Return (X, Y) of the center of cell containing provided text 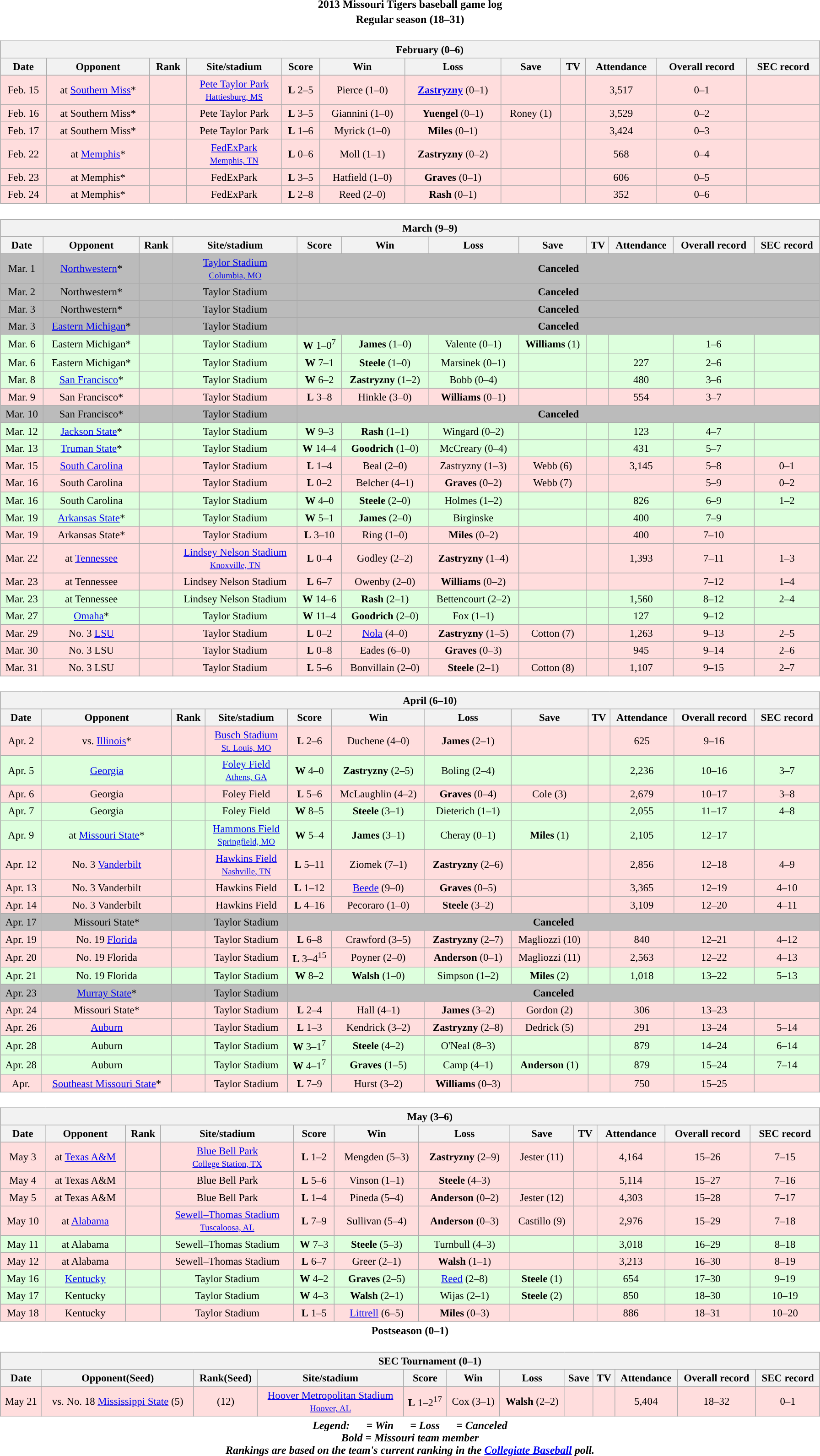
L 6–8 (309, 939)
Mar. 8 (22, 380)
March (9–9) (410, 227)
W 4–17 (309, 1065)
Boling (2–4) (468, 771)
8–12 (714, 599)
Eades (6–0) (385, 650)
0–5 (701, 178)
Birginske (474, 518)
12–21 (714, 939)
Wijas (2–1) (464, 1296)
1–6 (714, 344)
12–19 (714, 888)
Anderson (0–2) (464, 1197)
Beal (2–0) (385, 466)
McCreary (0–4) (474, 449)
2,563 (642, 958)
vs. Illinois* (107, 742)
Apr. 21 (21, 976)
L 2–6 (309, 742)
L 0–8 (319, 650)
Apr. 5 (21, 771)
Graves (2–5) (377, 1278)
James (3–2) (468, 1010)
Zastryzny (2–5) (378, 771)
Holmes (1–2) (474, 500)
Belcher (4–1) (385, 483)
L 1–2 (314, 1157)
18–32 (717, 1402)
654 (631, 1278)
Mar. 22 (22, 558)
Anderson (0–3) (464, 1221)
568 (621, 154)
2–4 (787, 599)
291 (642, 1028)
Truman State* (92, 449)
Miles (0–1) (453, 131)
1,393 (641, 558)
Graves (1–5) (378, 1065)
Littrell (6–5) (377, 1313)
Zastryzny (2–7) (468, 939)
Goodrich (2–0) (385, 616)
18–31 (707, 1313)
Jester (12) (542, 1197)
Hammons FieldSpringfield, MO (246, 835)
10–20 (785, 1313)
6–14 (787, 1045)
Magliozzi (11) (550, 958)
12–20 (714, 905)
W 11–4 (319, 616)
May 12 (23, 1261)
Cole (3) (550, 794)
L 2–4 (309, 1010)
W 14–4 (319, 449)
4–8 (787, 811)
3–6 (714, 380)
Jester (11) (542, 1157)
Apr. (21, 1083)
Omaha* (92, 616)
Apr. 9 (21, 835)
Mar. 10 (22, 414)
Bettencourt (2–2) (474, 599)
Feb. 24 (24, 195)
W 9–3 (319, 432)
Feb. 16 (24, 114)
Myrick (1–0) (362, 131)
Zastryzny (0–2) (453, 154)
Anderson (0–1) (468, 958)
Busch StadiumSt. Louis, MO (246, 742)
James (2–1) (468, 742)
May 11 (23, 1244)
Steele (2–0) (385, 500)
4–11 (787, 905)
Apr. 19 (21, 939)
886 (631, 1313)
Apr. 13 (21, 888)
L 5–11 (309, 864)
Zastryzny (1–4) (474, 558)
18–30 (707, 1296)
FedExParkMemphis, TN (234, 154)
Castillo (9) (542, 1221)
February (0–6) (410, 49)
Steele (1–0) (385, 363)
Mar. 29 (22, 633)
123 (641, 432)
0–6 (701, 195)
Apr. 24 (21, 1010)
Pineda (5–4) (377, 1197)
Hawkins FieldNashville, TN (246, 864)
1,018 (642, 976)
L 1–217 (426, 1402)
Godley (2–2) (385, 558)
Cheray (0–1) (468, 835)
Mar. 15 (22, 466)
May 4 (23, 1180)
Graves (0–2) (474, 483)
Graves (0–1) (453, 178)
Apr. 14 (21, 905)
7–17 (785, 1197)
Williams (0–2) (474, 581)
L 3–415 (309, 958)
9–13 (714, 633)
Gordon (2) (550, 1010)
May 17 (23, 1296)
Williams (1) (553, 344)
4–10 (787, 888)
15–24 (714, 1065)
Rash (1–1) (385, 432)
Lindsey Nelson StadiumKnoxville, TN (235, 558)
Hall (4–1) (378, 1010)
Mar. 30 (22, 650)
L 1–3 (309, 1028)
1–3 (787, 558)
Duchene (4–0) (378, 742)
4–7 (714, 432)
Valente (0–1) (474, 344)
4,303 (631, 1197)
2,105 (642, 835)
4,164 (631, 1157)
W 8–2 (309, 976)
4–9 (787, 864)
3,424 (621, 131)
Reed (2–0) (362, 195)
Wingard (0–2) (474, 432)
4–12 (787, 939)
Feb. 17 (24, 131)
8–18 (785, 1244)
13–24 (714, 1028)
Apr. 17 (21, 922)
Webb (7) (553, 483)
Walsh (2–1) (377, 1296)
Turnbull (4–3) (464, 1244)
Yuengel (0–1) (453, 114)
10–19 (785, 1296)
W 5–4 (309, 835)
Rash (0–1) (453, 195)
1–2 (787, 500)
Beede (9–0) (378, 888)
Mar. 12 (22, 432)
Cotton (7) (553, 633)
Kendrick (3–2) (378, 1028)
7–10 (714, 535)
Hurst (3–2) (378, 1083)
10–16 (714, 771)
May 10 (23, 1221)
Hatfield (1–0) (362, 178)
W 1–07 (319, 344)
Zastryzny (1–2) (385, 380)
Steele (1) (542, 1278)
5–14 (787, 1028)
10–17 (714, 794)
7–16 (785, 1180)
Zastryzny (0–1) (453, 90)
April (6–10) (410, 700)
Walsh (1–0) (378, 976)
Murray State* (107, 993)
3–8 (787, 794)
16–29 (707, 1244)
McLaughlin (4–2) (378, 794)
3,365 (642, 888)
Apr. 2 (21, 742)
Owenby (2–0) (385, 581)
3,517 (621, 90)
May 5 (23, 1197)
480 (641, 380)
7–9 (714, 518)
Apr. 12 (21, 864)
2,856 (642, 864)
Poyner (2–0) (378, 958)
7–12 (714, 581)
Apr. 7 (21, 811)
Zastryzny (1–3) (474, 466)
15–26 (707, 1157)
Crawford (3–5) (378, 939)
Pierce (1–0) (362, 90)
Hoover Metropolitan StadiumHoover, AL (330, 1402)
Magliozzi (10) (550, 939)
Fox (1–1) (474, 616)
Apr. 6 (21, 794)
Goodrich (1–0) (385, 449)
Pete Taylor ParkHattiesburg, MS (234, 90)
Steele (2) (542, 1296)
7–14 (787, 1065)
227 (641, 363)
Anderson (1) (550, 1065)
9–16 (714, 742)
Cox (3–1) (473, 1402)
Walsh (1–1) (464, 1261)
Miles (2) (550, 976)
14–24 (714, 1045)
Mar. 27 (22, 616)
May 16 (23, 1278)
W 7–3 (314, 1244)
15–29 (707, 1221)
Mar. 13 (22, 449)
W 4–3 (314, 1296)
Opponent(Seed) (118, 1378)
Mar. 2 (22, 292)
Miles (0–2) (474, 535)
Mar. 31 (22, 667)
9–19 (785, 1278)
Williams (0–1) (474, 397)
2,055 (642, 811)
2,976 (631, 1221)
3,018 (631, 1244)
W 7–1 (319, 363)
5–8 (714, 466)
Williams (0–3) (468, 1083)
Simpson (1–2) (468, 976)
6–9 (714, 500)
Zastryzny (2–6) (468, 864)
Mar. 9 (22, 397)
Zastryzny (2–8) (468, 1028)
Graves (0–4) (468, 794)
5,114 (631, 1180)
Pecoraro (1–0) (378, 905)
Mar. 1 (22, 268)
2,679 (642, 794)
Roney (1) (531, 114)
352 (621, 195)
O'Neal (8–3) (468, 1045)
Steele (5–3) (377, 1244)
Sullivan (5–4) (377, 1221)
Apr. 20 (21, 958)
L 1–5 (314, 1313)
9–14 (714, 650)
W 8–5 (309, 811)
Webb (6) (553, 466)
4–13 (787, 958)
James (3–1) (378, 835)
L 3–8 (319, 397)
Feb. 22 (24, 154)
5,404 (646, 1402)
L 4–16 (309, 905)
15–25 (714, 1083)
850 (631, 1296)
L 1–6 (301, 131)
W 3–17 (309, 1045)
Miles (1) (550, 835)
Apr. 23 (21, 993)
Dieterich (1–1) (468, 811)
7–18 (785, 1221)
Taylor StadiumColumbia, MO (235, 268)
James (1–0) (385, 344)
L 0–4 (319, 558)
James (2–0) (385, 518)
3,109 (642, 905)
Ziomek (7–1) (378, 864)
840 (642, 939)
May (3–6) (410, 1116)
L 2–8 (301, 195)
W 14–6 (319, 599)
12–18 (714, 864)
5–7 (714, 449)
5–9 (714, 483)
431 (641, 449)
12–22 (714, 958)
Cotton (8) (553, 667)
Rash (2–1) (385, 599)
13–22 (714, 976)
127 (641, 616)
17–30 (707, 1278)
2–5 (787, 633)
Zastryzny (1–5) (474, 633)
11–17 (714, 811)
Camp (4–1) (468, 1065)
May 3 (23, 1157)
Feb. 23 (24, 178)
SEC Tournament (0–1) (410, 1361)
Nola (4–0) (385, 633)
Zastryzny (2–9) (464, 1157)
May 21 (21, 1402)
7–15 (785, 1157)
2–7 (787, 667)
L 2–5 (301, 90)
750 (642, 1083)
L 0–6 (301, 154)
7–11 (714, 558)
3,529 (621, 114)
Graves (0–5) (468, 888)
Rank(Seed) (225, 1378)
0–3 (701, 131)
1,560 (641, 599)
L 3–10 (319, 535)
Bonvillain (2–0) (385, 667)
Hinkle (3–0) (385, 397)
Miles (0–3) (464, 1313)
606 (621, 178)
1,107 (641, 667)
13–23 (714, 1010)
Greer (2–1) (377, 1261)
625 (642, 742)
12–17 (714, 835)
Steele (4–2) (378, 1045)
Foley FieldAthens, GA (246, 771)
15–27 (707, 1180)
9–15 (714, 667)
Reed (2–8) (464, 1278)
vs. No. 18 Mississippi State (5) (118, 1402)
1–4 (787, 581)
5–13 (787, 976)
Walsh (2–2) (532, 1402)
Steele (2–1) (474, 667)
Apr. 26 (21, 1028)
May 18 (23, 1313)
3,213 (631, 1261)
3,145 (641, 466)
W 5–1 (319, 518)
1,263 (641, 633)
Dedrick (5) (550, 1028)
W 6–2 (319, 380)
2,236 (642, 771)
945 (641, 650)
Jackson State* (92, 432)
at Missouri State* (107, 835)
Steele (4–3) (464, 1180)
Blue Bell ParkCollege Station, TX (227, 1157)
(12) (225, 1402)
Ring (1–0) (385, 535)
9–12 (714, 616)
15–28 (707, 1197)
0–4 (701, 154)
8–19 (785, 1261)
554 (641, 397)
Sewell–Thomas StadiumTuscaloosa, AL (227, 1221)
Moll (1–1) (362, 154)
306 (642, 1010)
826 (641, 500)
Mengden (5–3) (377, 1157)
Steele (3–2) (468, 905)
Giannini (1–0) (362, 114)
Southeast Missouri State* (107, 1083)
Steele (3–1) (378, 811)
L 1–12 (309, 888)
Marsinek (0–1) (474, 363)
Graves (0–3) (474, 650)
W 4–2 (314, 1278)
Feb. 15 (24, 90)
16–30 (707, 1261)
Bobb (0–4) (474, 380)
Vinson (1–1) (377, 1180)
